Return (x, y) of the center of cell containing provided text 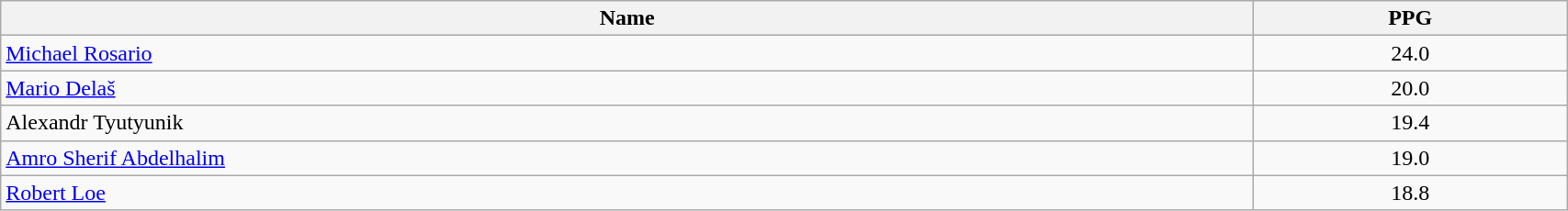
19.4 (1411, 123)
18.8 (1411, 193)
Amro Sherif Abdelhalim (627, 158)
PPG (1411, 18)
Name (627, 18)
24.0 (1411, 53)
Robert Loe (627, 193)
Alexandr Tyutyunik (627, 123)
Mario Delaš (627, 88)
19.0 (1411, 158)
20.0 (1411, 88)
Michael Rosario (627, 53)
